Scan for the cell matching the given text and deliver its (x, y) coordinate at center. 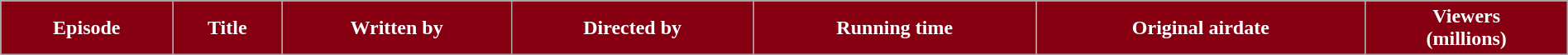
Written by (397, 28)
Running time (895, 28)
Viewers(millions) (1466, 28)
Directed by (632, 28)
Title (227, 28)
Original airdate (1201, 28)
Episode (87, 28)
